Return [X, Y] of the center of cell containing provided text 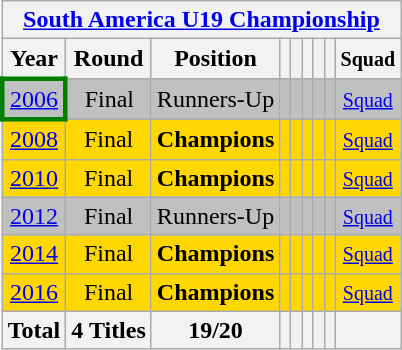
Year [34, 59]
19/20 [215, 330]
Position [215, 59]
4 Titles [109, 330]
2016 [34, 292]
Total [34, 330]
2014 [34, 254]
Round [109, 59]
2010 [34, 178]
2012 [34, 216]
2008 [34, 139]
South America U19 Championship [201, 20]
2006 [34, 98]
